Pinpoint the cell where the given text exists, returning its (X, Y) midpoint coordinate. 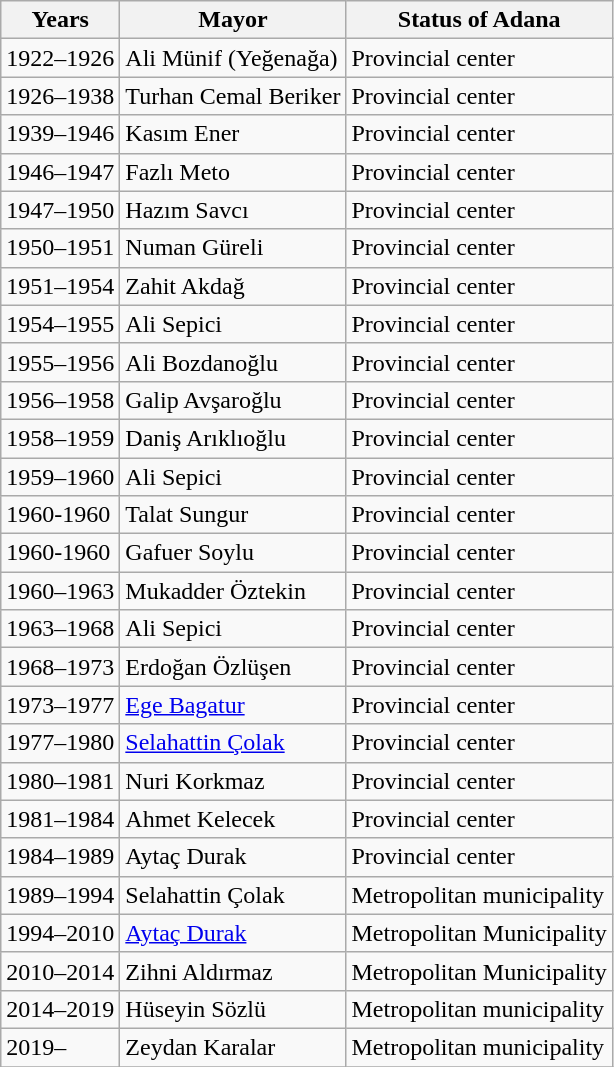
1947–1950 (60, 210)
1922–1926 (60, 58)
Mayor (233, 20)
1980–1981 (60, 781)
1994–2010 (60, 933)
2010–2014 (60, 971)
Zihni Aldırmaz (233, 971)
Numan Güreli (233, 248)
1954–1955 (60, 324)
1950–1951 (60, 248)
1956–1958 (60, 400)
1958–1959 (60, 438)
Ali Münif (Yeğenağa) (233, 58)
1963–1968 (60, 629)
Hüseyin Sözlü (233, 1009)
2019– (60, 1047)
Zahit Akdağ (233, 286)
1959–1960 (60, 477)
Zeydan Karalar (233, 1047)
Erdoğan Özlüşen (233, 667)
Ege Bagatur (233, 705)
Years (60, 20)
1955–1956 (60, 362)
Status of Adana (479, 20)
Mukadder Öztekin (233, 591)
1960–1963 (60, 591)
1951–1954 (60, 286)
Gafuer Soylu (233, 553)
2014–2019 (60, 1009)
Daniş Arıklıoğlu (233, 438)
Nuri Korkmaz (233, 781)
Talat Sungur (233, 515)
1973–1977 (60, 705)
1946–1947 (60, 172)
1926–1938 (60, 96)
1977–1980 (60, 743)
1984–1989 (60, 857)
Ali Bozdanoğlu (233, 362)
1981–1984 (60, 819)
Hazım Savcı (233, 210)
Galip Avşaroğlu (233, 400)
1989–1994 (60, 895)
Kasım Ener (233, 134)
Ahmet Kelecek (233, 819)
Turhan Cemal Beriker (233, 96)
1939–1946 (60, 134)
1968–1973 (60, 667)
Fazlı Meto (233, 172)
